Output the (x, y) coordinate of the center of the cell containing the given text.  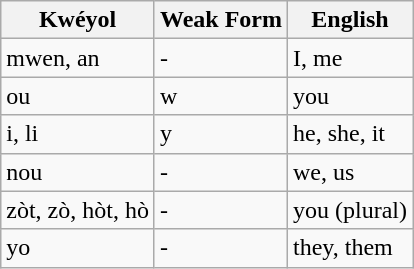
i, li (78, 134)
you (350, 96)
ou (78, 96)
w (220, 96)
I, me (350, 58)
you (plural) (350, 210)
mwen, an (78, 58)
Kwéyol (78, 20)
English (350, 20)
yo (78, 248)
we, us (350, 172)
zòt, zò, hòt, hò (78, 210)
nou (78, 172)
they, them (350, 248)
he, she, it (350, 134)
Weak Form (220, 20)
y (220, 134)
